For the text-containing cell, return its midpoint in [X, Y] coordinate format. 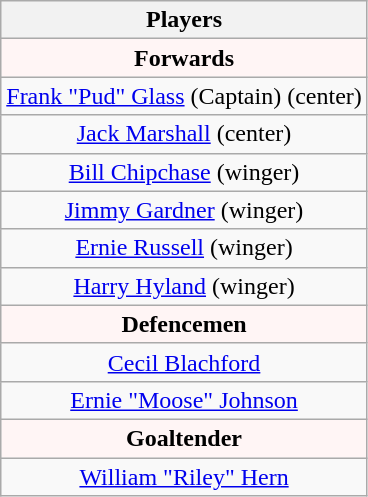
Frank "Pud" Glass (Captain) (center) [184, 96]
Forwards [184, 58]
Cecil Blachford [184, 362]
Jack Marshall (center) [184, 134]
Ernie Russell (winger) [184, 248]
Jimmy Gardner (winger) [184, 210]
Ernie "Moose" Johnson [184, 400]
Defencemen [184, 324]
William "Riley" Hern [184, 477]
Harry Hyland (winger) [184, 286]
Goaltender [184, 438]
Players [184, 20]
Bill Chipchase (winger) [184, 172]
